Determine the (X, Y) coordinate at the center of the cell enclosing the given text.  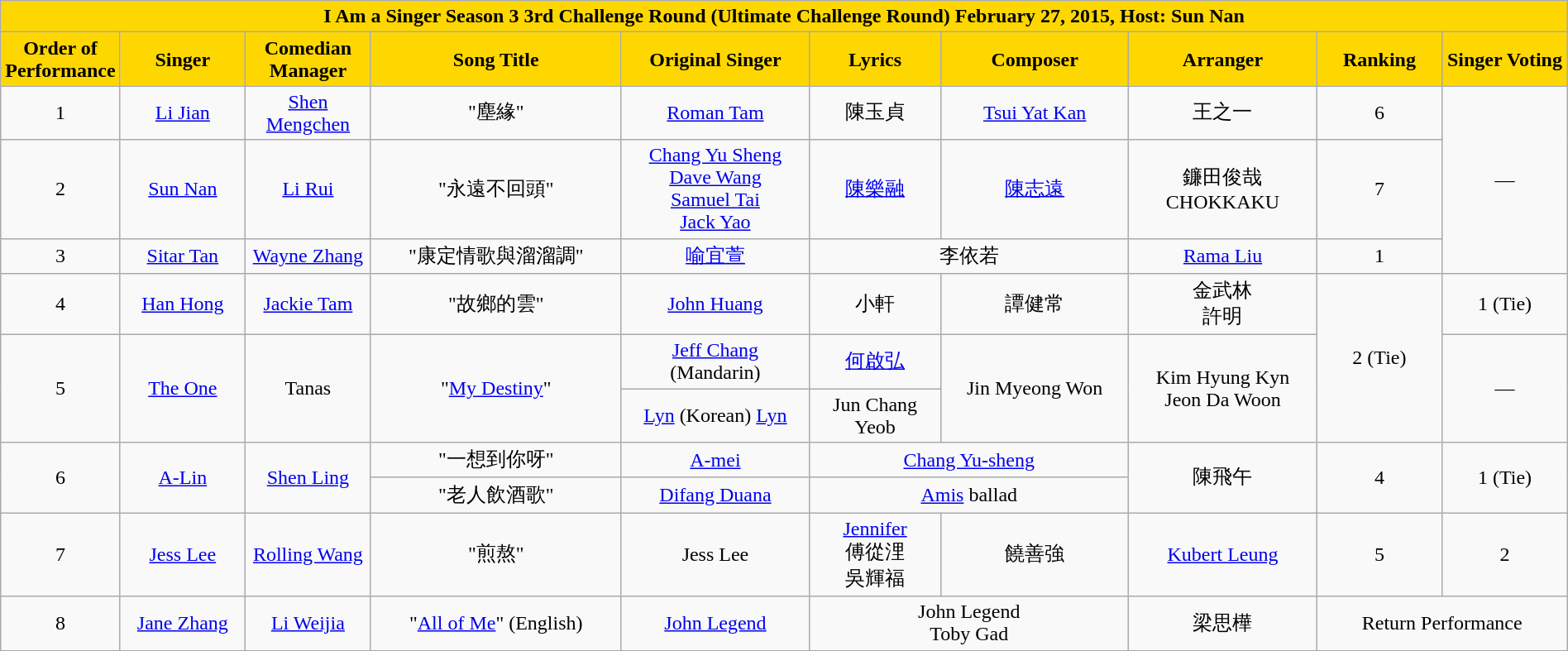
"康定情歌與溜溜調" (496, 256)
Jin Myeong Won (1035, 389)
Roman Tam (715, 112)
John LegendToby Gad (969, 624)
"老人飲酒歌" (496, 495)
Jeff Chang (Mandarin) (715, 362)
陳志遠 (1035, 189)
Jane Zhang (183, 624)
"故鄉的雲" (496, 304)
"塵緣" (496, 112)
Song Title (496, 60)
陳玉貞 (875, 112)
Li Weijia (308, 624)
金武林許明 (1222, 304)
"All of Me" (English) (496, 624)
Jackie Tam (308, 304)
Shen Mengchen (308, 112)
Han Hong (183, 304)
饒善強 (1035, 554)
Sun Nan (183, 189)
The One (183, 389)
Wayne Zhang (308, 256)
"My Destiny" (496, 389)
Comedian Manager (308, 60)
Lyn (Korean) Lyn (715, 415)
李依若 (969, 256)
8 (60, 624)
Singer (183, 60)
Chang Yu ShengDave WangSamuel TaiJack Yao (715, 189)
Ranking (1379, 60)
Li Jian (183, 112)
小軒 (875, 304)
John Huang (715, 304)
Singer Voting (1505, 60)
Arranger (1222, 60)
Tanas (308, 389)
喻宜萱 (715, 256)
John Legend (715, 624)
Shen Ling (308, 478)
A-mei (715, 460)
"一想到你呀" (496, 460)
Composer (1035, 60)
梁思樺 (1222, 624)
Li Rui (308, 189)
Jennifer傅從浬吳輝福 (875, 554)
2 (Tie) (1379, 358)
鐮田俊哉CHOKKAKU (1222, 189)
Tsui Yat Kan (1035, 112)
陳樂融 (875, 189)
Kim Hyung KynJeon Da Woon (1222, 389)
Rama Liu (1222, 256)
Jun Chang Yeob (875, 415)
Lyrics (875, 60)
Sitar Tan (183, 256)
3 (60, 256)
Order of Performance (60, 60)
Chang Yu-sheng (969, 460)
Rolling Wang (308, 554)
I Am a Singer Season 3 3rd Challenge Round (Ultimate Challenge Round) February 27, 2015, Host: Sun Nan (784, 17)
Original Singer (715, 60)
A-Lin (183, 478)
Difang Duana (715, 495)
陳飛午 (1222, 478)
王之一 (1222, 112)
Amis ballad (969, 495)
"煎熬" (496, 554)
譚健常 (1035, 304)
Kubert Leung (1222, 554)
何啟弘 (875, 362)
Return Performance (1442, 624)
"永遠不回頭" (496, 189)
